For the text-containing cell, return its midpoint in [X, Y] coordinate format. 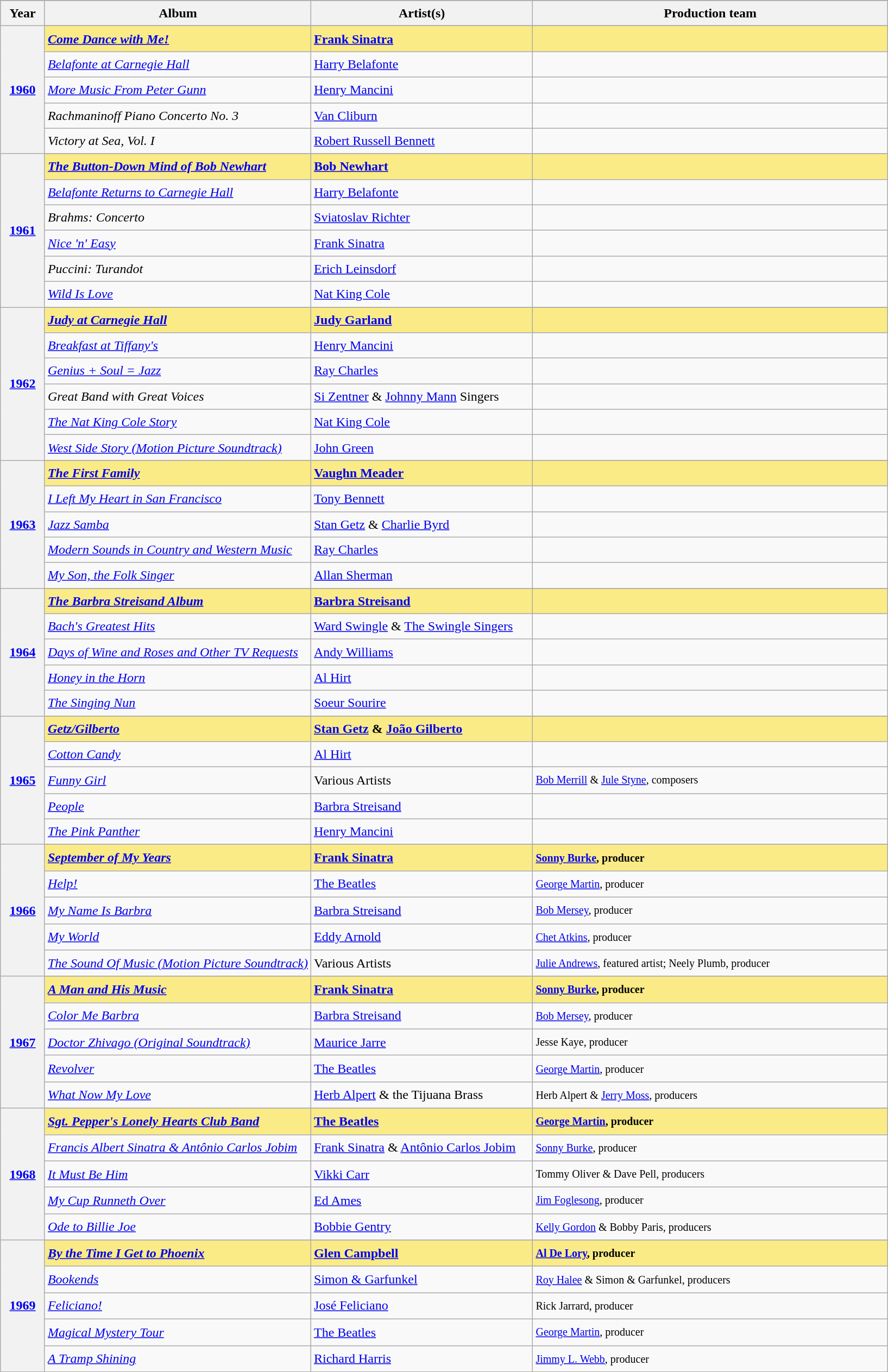
Cotton Candy [178, 755]
Richard Harris [422, 1358]
1967 [23, 1042]
Vaughn Meader [422, 473]
Jim Foglesong, producer [710, 1201]
The Sound Of Music (Motion Picture Soundtrack) [178, 963]
Roy Halee & Simon & Garfunkel, producers [710, 1279]
The First Family [178, 473]
Color Me Barbra [178, 1016]
1965 [23, 780]
Jesse Kaye, producer [710, 1042]
Year [23, 13]
1964 [23, 652]
Eddy Arnold [422, 937]
The Pink Panther [178, 832]
Bach's Greatest Hits [178, 627]
Jimmy L. Webb, producer [710, 1358]
Ode to Billie Joe [178, 1227]
Ed Ames [422, 1201]
Francis Albert Sinatra & Antônio Carlos Jobim [178, 1148]
Tony Bennett [422, 498]
Belafonte Returns to Carnegie Hall [178, 192]
September of My Years [178, 858]
Ward Swingle & The Swingle Singers [422, 627]
The Button-Down Mind of Bob Newhart [178, 166]
Wild Is Love [178, 294]
1962 [23, 384]
Jazz Samba [178, 524]
Andy Williams [422, 652]
Herb Alpert & Jerry Moss, producers [710, 1095]
Rick Jarrard, producer [710, 1306]
Sgt. Pepper's Lonely Hearts Club Band [178, 1122]
Funny Girl [178, 781]
Maurice Jarre [422, 1042]
John Green [422, 447]
Sviatoslav Richter [422, 217]
Brahms: Concerto [178, 217]
My Son, the Folk Singer [178, 576]
Honey in the Horn [178, 678]
Rachmaninoff Piano Concerto No. 3 [178, 115]
1963 [23, 524]
Stan Getz & Charlie Byrd [422, 524]
Kelly Gordon & Bobby Paris, producers [710, 1227]
Puccini: Turandot [178, 268]
Nice 'n' Easy [178, 243]
1968 [23, 1174]
People [178, 806]
Julie Andrews, featured artist; Neely Plumb, producer [710, 963]
West Side Story (Motion Picture Soundtrack) [178, 447]
A Man and His Music [178, 989]
A Tramp Shining [178, 1358]
José Feliciano [422, 1306]
Stan Getz & João Gilberto [422, 729]
The Barbra Streisand Album [178, 600]
Great Band with Great Voices [178, 396]
Bob Merrill & Jule Styne, composers [710, 781]
Bobbie Gentry [422, 1227]
Production team [710, 13]
Allan Sherman [422, 576]
By the Time I Get to Phoenix [178, 1253]
Feliciano! [178, 1306]
Artist(s) [422, 13]
It Must Be Him [178, 1174]
Erich Leinsdorf [422, 268]
Victory at Sea, Vol. I [178, 141]
Album [178, 13]
Van Cliburn [422, 115]
Al De Lory, producer [710, 1253]
My Cup Runneth Over [178, 1201]
Judy at Carnegie Hall [178, 320]
Getz/Gilberto [178, 729]
Frank Sinatra & Antônio Carlos Jobim [422, 1148]
Chet Atkins, producer [710, 937]
1969 [23, 1306]
Help! [178, 884]
Breakfast at Tiffany's [178, 345]
Bob Newhart [422, 166]
1966 [23, 910]
Days of Wine and Roses and Other TV Requests [178, 652]
Belafonte at Carnegie Hall [178, 64]
I Left My Heart in San Francisco [178, 498]
More Music From Peter Gunn [178, 90]
Magical Mystery Tour [178, 1332]
Genius + Soul = Jazz [178, 371]
Simon & Garfunkel [422, 1279]
Revolver [178, 1068]
Modern Sounds in Country and Western Music [178, 549]
The Nat King Cole Story [178, 422]
Come Dance with Me! [178, 39]
The Singing Nun [178, 703]
Robert Russell Bennett [422, 141]
Glen Campbell [422, 1253]
My Name Is Barbra [178, 910]
Vikki Carr [422, 1174]
Tommy Oliver & Dave Pell, producers [710, 1174]
1961 [23, 230]
Bookends [178, 1279]
Judy Garland [422, 320]
What Now My Love [178, 1095]
Si Zentner & Johnny Mann Singers [422, 396]
My World [178, 937]
Doctor Zhivago (Original Soundtrack) [178, 1042]
Herb Alpert & the Tijuana Brass [422, 1095]
Soeur Sourire [422, 703]
1960 [23, 90]
